Capture the cell that displays the provided text and extract its (x, y) central coordinate. 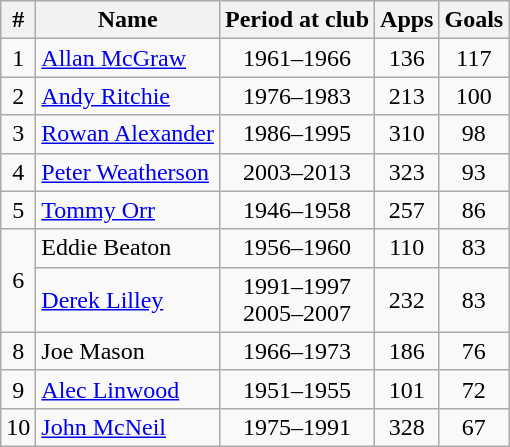
67 (474, 427)
117 (474, 58)
1986–1995 (296, 134)
1976–1983 (296, 96)
Derek Lilley (128, 300)
1 (18, 58)
76 (474, 351)
110 (407, 248)
93 (474, 172)
Joe Mason (128, 351)
213 (407, 96)
10 (18, 427)
Tommy Orr (128, 210)
8 (18, 351)
328 (407, 427)
310 (407, 134)
4 (18, 172)
Peter Weatherson (128, 172)
Period at club (296, 20)
Eddie Beaton (128, 248)
Name (128, 20)
98 (474, 134)
# (18, 20)
1991–19972005–2007 (296, 300)
John McNeil (128, 427)
186 (407, 351)
1956–1960 (296, 248)
1975–1991 (296, 427)
2 (18, 96)
72 (474, 389)
323 (407, 172)
Apps (407, 20)
232 (407, 300)
Allan McGraw (128, 58)
257 (407, 210)
Alec Linwood (128, 389)
136 (407, 58)
86 (474, 210)
Rowan Alexander (128, 134)
2003–2013 (296, 172)
5 (18, 210)
9 (18, 389)
3 (18, 134)
Andy Ritchie (128, 96)
1951–1955 (296, 389)
100 (474, 96)
Goals (474, 20)
6 (18, 280)
101 (407, 389)
1946–1958 (296, 210)
1966–1973 (296, 351)
1961–1966 (296, 58)
